Return the [x, y] coordinate for the center point of the cell that contains the specified text.  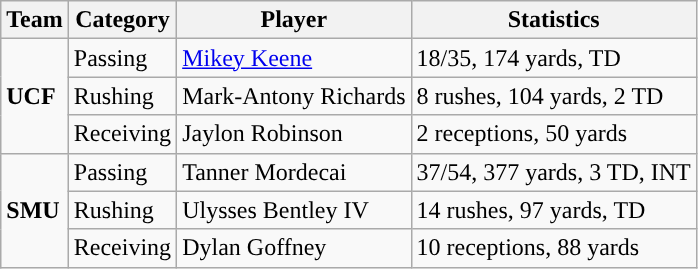
UCF [35, 96]
8 rushes, 104 yards, 2 TD [554, 96]
14 rushes, 97 yards, TD [554, 210]
2 receptions, 50 yards [554, 134]
Player [294, 20]
Jaylon Robinson [294, 134]
Tanner Mordecai [294, 172]
10 receptions, 88 yards [554, 248]
Category [122, 20]
Statistics [554, 20]
Mark-Antony Richards [294, 96]
Mikey Keene [294, 58]
18/35, 174 yards, TD [554, 58]
Team [35, 20]
37/54, 377 yards, 3 TD, INT [554, 172]
Ulysses Bentley IV [294, 210]
Dylan Goffney [294, 248]
SMU [35, 210]
